Scan for the cell matching the given text and deliver its [x, y] coordinate at center. 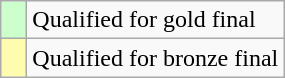
Qualified for bronze final [156, 58]
Qualified for gold final [156, 20]
